Return (x, y) of the center of cell containing provided text 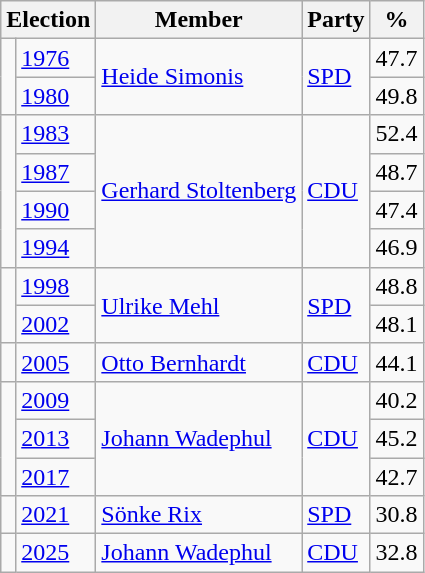
42.7 (396, 477)
2017 (56, 477)
46.9 (396, 248)
44.1 (396, 362)
2009 (56, 400)
Gerhard Stoltenberg (199, 191)
Sönke Rix (199, 515)
47.7 (396, 58)
1998 (56, 286)
1990 (56, 210)
48.7 (396, 172)
2002 (56, 324)
48.8 (396, 286)
Election (48, 20)
1983 (56, 134)
32.8 (396, 553)
1987 (56, 172)
40.2 (396, 400)
2021 (56, 515)
Ulrike Mehl (199, 305)
45.2 (396, 438)
1976 (56, 58)
Otto Bernhardt (199, 362)
1994 (56, 248)
2025 (56, 553)
47.4 (396, 210)
Heide Simonis (199, 77)
Party (336, 20)
% (396, 20)
Member (199, 20)
1980 (56, 96)
2013 (56, 438)
49.8 (396, 96)
30.8 (396, 515)
52.4 (396, 134)
48.1 (396, 324)
2005 (56, 362)
